For the text-containing cell, return its midpoint in [X, Y] coordinate format. 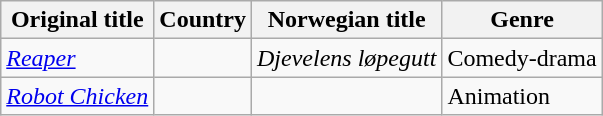
Genre [522, 20]
Norwegian title [347, 20]
Country [203, 20]
Comedy-drama [522, 58]
Reaper [78, 58]
Original title [78, 20]
Robot Chicken [78, 96]
Djevelens løpegutt [347, 58]
Animation [522, 96]
